Extract the [x, y] coordinate from the center of the cell holding the provided text.  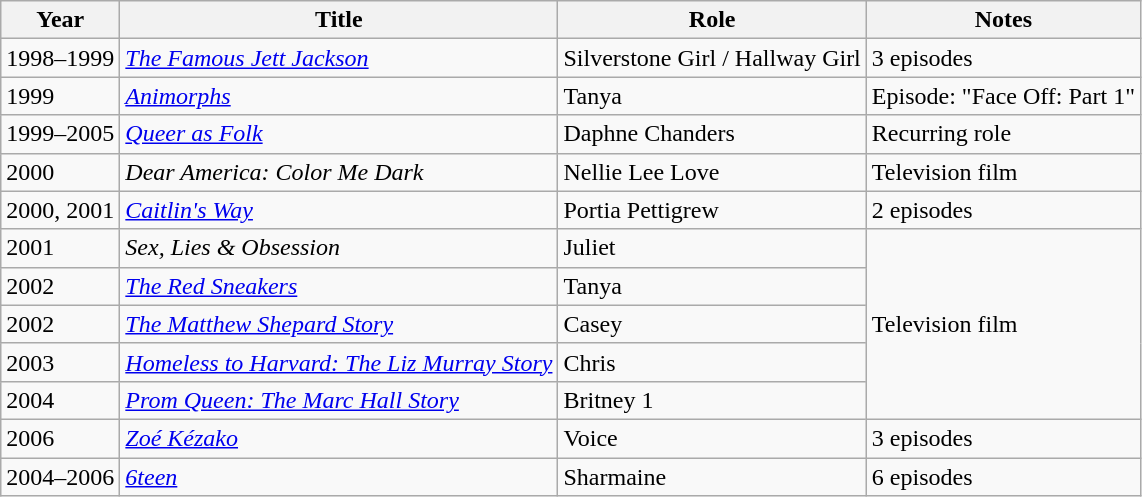
Recurring role [1003, 134]
Nellie Lee Love [712, 172]
Homeless to Harvard: The Liz Murray Story [339, 362]
Sharmaine [712, 477]
Dear America: Color Me Dark [339, 172]
Daphne Chanders [712, 134]
2000 [60, 172]
Silverstone Girl / Hallway Girl [712, 58]
Chris [712, 362]
2004–2006 [60, 477]
Caitlin's Way [339, 210]
Sex, Lies & Obsession [339, 248]
2001 [60, 248]
Year [60, 20]
2000, 2001 [60, 210]
2004 [60, 400]
Episode: "Face Off: Part 1" [1003, 96]
Juliet [712, 248]
2 episodes [1003, 210]
1999–2005 [60, 134]
2006 [60, 438]
Britney 1 [712, 400]
Voice [712, 438]
Zoé Kézako [339, 438]
The Matthew Shepard Story [339, 324]
1998–1999 [60, 58]
The Red Sneakers [339, 286]
Title [339, 20]
Queer as Folk [339, 134]
6teen [339, 477]
Notes [1003, 20]
Casey [712, 324]
6 episodes [1003, 477]
Portia Pettigrew [712, 210]
1999 [60, 96]
2003 [60, 362]
The Famous Jett Jackson [339, 58]
Role [712, 20]
Prom Queen: The Marc Hall Story [339, 400]
Animorphs [339, 96]
